Search for the cell housing the specified text and yield its [X, Y] center coordinate. 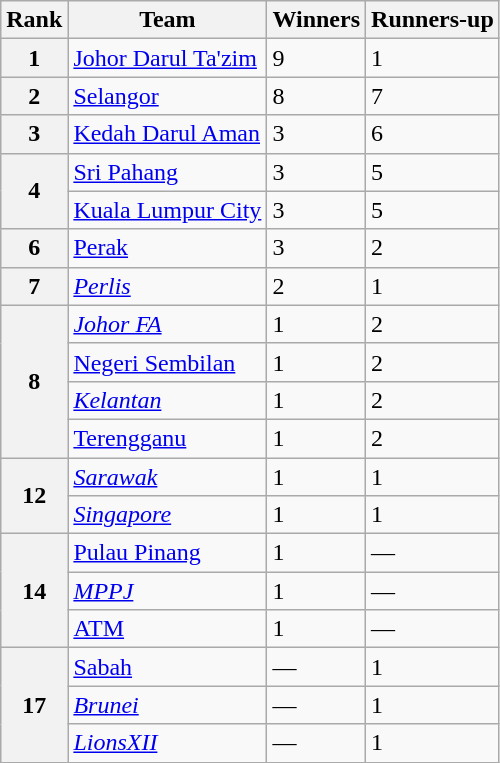
LionsXII [168, 743]
Sri Pahang [168, 172]
4 [34, 191]
Selangor [168, 96]
Winners [316, 20]
Brunei [168, 705]
Kedah Darul Aman [168, 134]
9 [316, 58]
ATM [168, 629]
Kuala Lumpur City [168, 210]
Johor Darul Ta'zim [168, 58]
Team [168, 20]
Rank [34, 20]
17 [34, 705]
Perak [168, 248]
14 [34, 591]
Terengganu [168, 438]
MPPJ [168, 591]
Perlis [168, 286]
Kelantan [168, 400]
Pulau Pinang [168, 553]
12 [34, 496]
Johor FA [168, 324]
Sabah [168, 667]
Runners-up [433, 20]
Singapore [168, 515]
Negeri Sembilan [168, 362]
Sarawak [168, 477]
